Capture the cell that displays the provided text and extract its [X, Y] central coordinate. 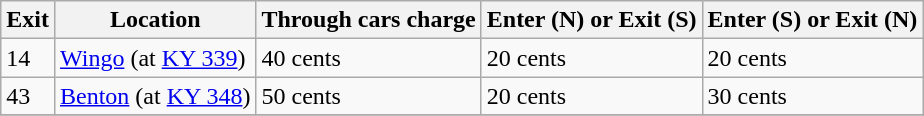
Enter (S) or Exit (N) [812, 20]
43 [28, 96]
30 cents [812, 96]
40 cents [368, 58]
Location [154, 20]
Enter (N) or Exit (S) [592, 20]
14 [28, 58]
Through cars charge [368, 20]
Wingo (at KY 339) [154, 58]
Benton (at KY 348) [154, 96]
Exit [28, 20]
50 cents [368, 96]
